For the text-containing cell, return its midpoint in (x, y) coordinate format. 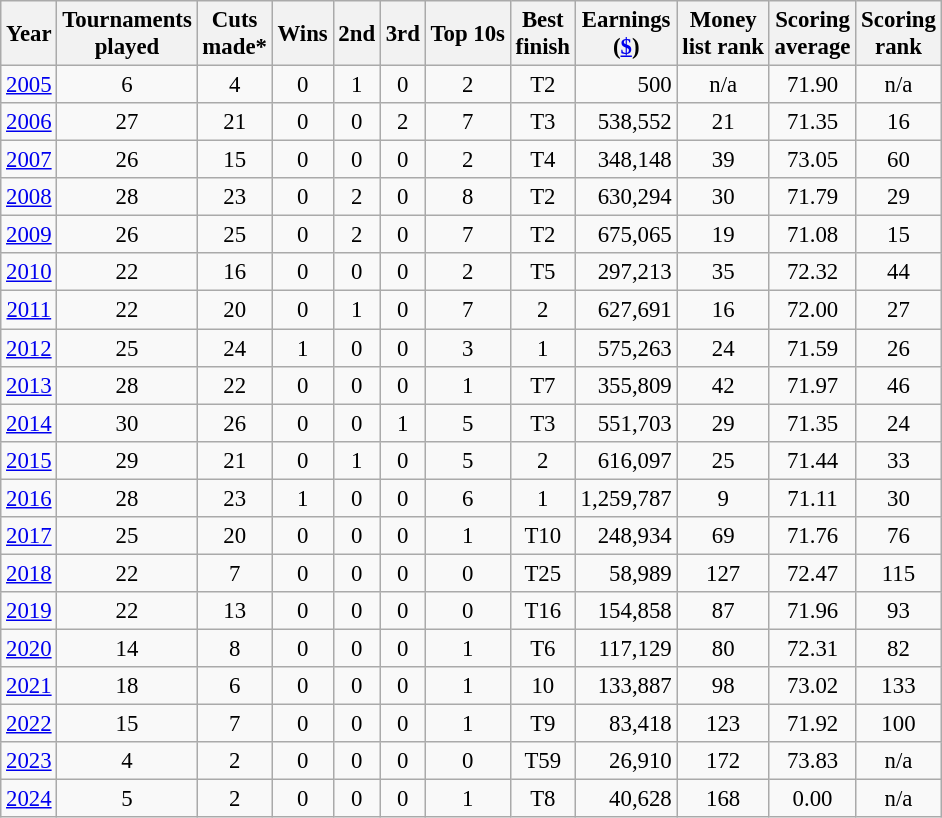
3rd (402, 34)
13 (234, 611)
2010 (29, 273)
42 (723, 385)
2024 (29, 799)
69 (723, 536)
2020 (29, 648)
93 (898, 611)
T9 (542, 724)
87 (723, 611)
71.92 (812, 724)
2015 (29, 460)
2nd (356, 34)
71.79 (812, 197)
2005 (29, 85)
46 (898, 385)
Year (29, 34)
2021 (29, 686)
2012 (29, 348)
26,910 (626, 761)
T8 (542, 799)
538,552 (626, 122)
133 (898, 686)
2019 (29, 611)
35 (723, 273)
40,628 (626, 799)
Cuts made* (234, 34)
T10 (542, 536)
T7 (542, 385)
60 (898, 160)
172 (723, 761)
2023 (29, 761)
Money list rank (723, 34)
73.05 (812, 160)
73.02 (812, 686)
297,213 (626, 273)
Top 10s (468, 34)
154,858 (626, 611)
575,263 (626, 348)
71.59 (812, 348)
76 (898, 536)
551,703 (626, 423)
115 (898, 573)
44 (898, 273)
0.00 (812, 799)
2014 (29, 423)
72.31 (812, 648)
2011 (29, 310)
Tournaments played (127, 34)
71.11 (812, 498)
2006 (29, 122)
248,934 (626, 536)
71.08 (812, 235)
117,129 (626, 648)
Wins (302, 34)
T25 (542, 573)
72.32 (812, 273)
2022 (29, 724)
Earnings($) (626, 34)
T16 (542, 611)
2009 (29, 235)
73.83 (812, 761)
71.44 (812, 460)
83,418 (626, 724)
2016 (29, 498)
Scoring average (812, 34)
3 (468, 348)
1,259,787 (626, 498)
18 (127, 686)
355,809 (626, 385)
58,989 (626, 573)
348,148 (626, 160)
T5 (542, 273)
500 (626, 85)
Best finish (542, 34)
39 (723, 160)
T6 (542, 648)
100 (898, 724)
9 (723, 498)
33 (898, 460)
71.76 (812, 536)
71.96 (812, 611)
T59 (542, 761)
133,887 (626, 686)
Scoring rank (898, 34)
72.47 (812, 573)
616,097 (626, 460)
123 (723, 724)
675,065 (626, 235)
71.90 (812, 85)
72.00 (812, 310)
2007 (29, 160)
127 (723, 573)
627,691 (626, 310)
2013 (29, 385)
82 (898, 648)
80 (723, 648)
630,294 (626, 197)
71.97 (812, 385)
19 (723, 235)
14 (127, 648)
10 (542, 686)
2017 (29, 536)
T4 (542, 160)
2018 (29, 573)
168 (723, 799)
2008 (29, 197)
98 (723, 686)
